Pinpoint the cell where the given text exists, returning its (X, Y) midpoint coordinate. 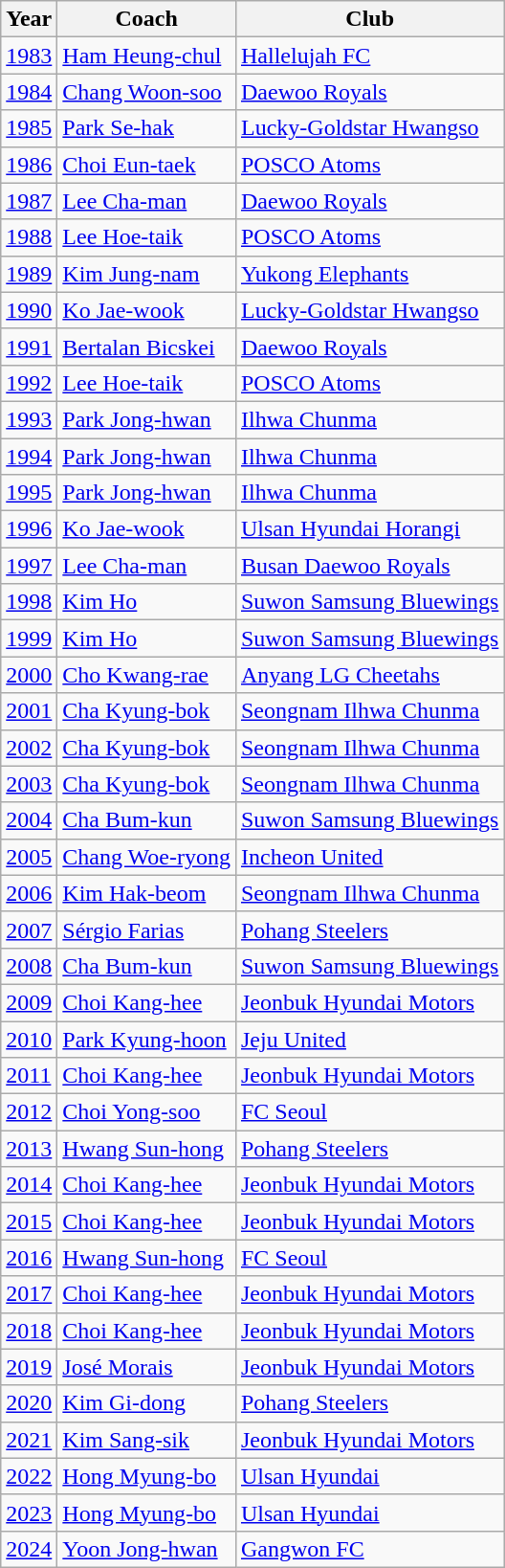
2024 (29, 1549)
Gangwon FC (369, 1549)
Yukong Elephants (369, 274)
2000 (29, 675)
2011 (29, 1076)
1985 (29, 128)
1987 (29, 201)
2012 (29, 1112)
José Morais (147, 1367)
Chang Woon-soo (147, 92)
1996 (29, 529)
Incheon United (369, 857)
1986 (29, 165)
1999 (29, 638)
2021 (29, 1440)
Jeju United (369, 1039)
Anyang LG Cheetahs (369, 675)
2008 (29, 966)
1998 (29, 602)
Kim Hak-beom (147, 893)
Year (29, 19)
2019 (29, 1367)
Busan Daewoo Royals (369, 566)
Ulsan Hyundai Horangi (369, 529)
1988 (29, 237)
2003 (29, 784)
1995 (29, 493)
Choi Yong-soo (147, 1112)
2022 (29, 1476)
Cho Kwang-rae (147, 675)
2020 (29, 1403)
Coach (147, 19)
2023 (29, 1512)
2001 (29, 711)
1983 (29, 56)
2009 (29, 1002)
1992 (29, 383)
Kim Sang-sik (147, 1440)
Yoon Jong-hwan (147, 1549)
1984 (29, 92)
2015 (29, 1221)
1990 (29, 310)
Kim Jung-nam (147, 274)
Sérgio Farias (147, 930)
Kim Gi-dong (147, 1403)
2004 (29, 820)
2006 (29, 893)
2018 (29, 1331)
Chang Woe-ryong (147, 857)
Park Se-hak (147, 128)
Hallelujah FC (369, 56)
2016 (29, 1258)
2007 (29, 930)
Ham Heung-chul (147, 56)
1994 (29, 457)
Club (369, 19)
2017 (29, 1294)
Park Kyung-hoon (147, 1039)
Bertalan Bicskei (147, 347)
1991 (29, 347)
2013 (29, 1149)
2002 (29, 748)
Choi Eun-taek (147, 165)
1989 (29, 274)
2014 (29, 1185)
1993 (29, 419)
1997 (29, 566)
2005 (29, 857)
2010 (29, 1039)
